Return (X, Y) of the center of cell containing provided text 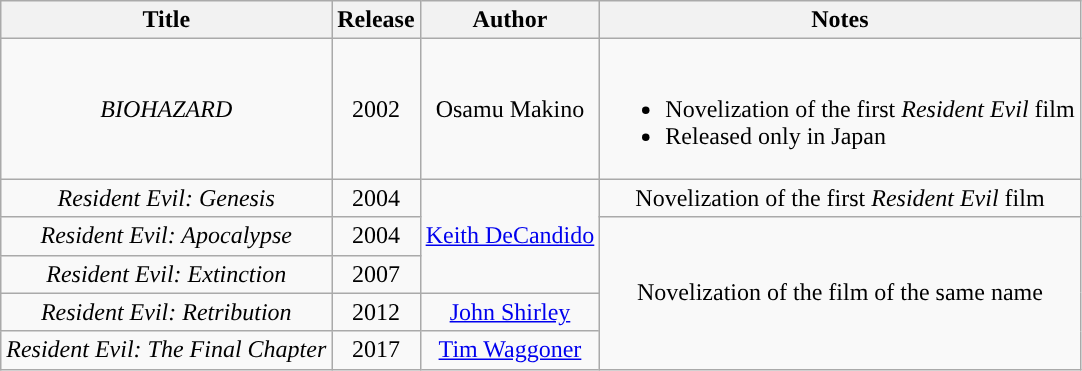
Osamu Makino (510, 109)
Novelization of the first Resident Evil film (840, 198)
Title (166, 20)
Author (510, 20)
Resident Evil: The Final Chapter (166, 350)
Novelization of the first Resident Evil filmReleased only in Japan (840, 109)
Resident Evil: Genesis (166, 198)
Tim Waggoner (510, 350)
BIOHAZARD (166, 109)
Resident Evil: Retribution (166, 312)
2002 (376, 109)
Novelization of the film of the same name (840, 293)
2007 (376, 274)
2017 (376, 350)
Resident Evil: Apocalypse (166, 236)
John Shirley (510, 312)
Notes (840, 20)
2012 (376, 312)
Resident Evil: Extinction (166, 274)
Keith DeCandido (510, 236)
Release (376, 20)
